Return (x, y) of the center of cell containing provided text 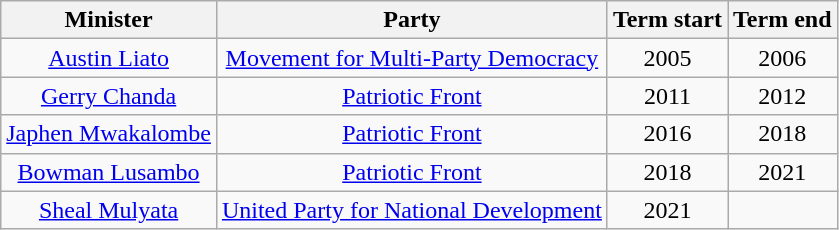
Party (412, 20)
Bowman Lusambo (109, 172)
2006 (783, 58)
2005 (667, 58)
2012 (783, 96)
Term end (783, 20)
Austin Liato (109, 58)
Sheal Mulyata (109, 210)
Japhen Mwakalombe (109, 134)
United Party for National Development (412, 210)
Gerry Chanda (109, 96)
Term start (667, 20)
2011 (667, 96)
2016 (667, 134)
Minister (109, 20)
Movement for Multi-Party Democracy (412, 58)
